Scan for the cell matching the given text and deliver its (x, y) coordinate at center. 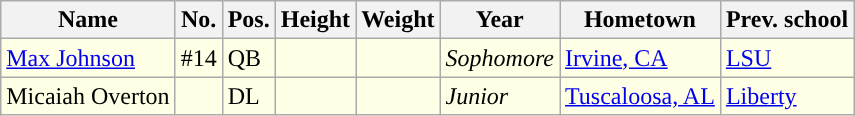
Junior (500, 96)
Name (88, 20)
Year (500, 20)
Irvine, CA (640, 58)
No. (198, 20)
Sophomore (500, 58)
#14 (198, 58)
Prev. school (786, 20)
Hometown (640, 20)
Liberty (786, 96)
Pos. (248, 20)
Height (315, 20)
DL (248, 96)
QB (248, 58)
Micaiah Overton (88, 96)
Tuscaloosa, AL (640, 96)
LSU (786, 58)
Max Johnson (88, 58)
Weight (398, 20)
